Find where the given text appears and provide that cell's center as [x, y] coordinate. 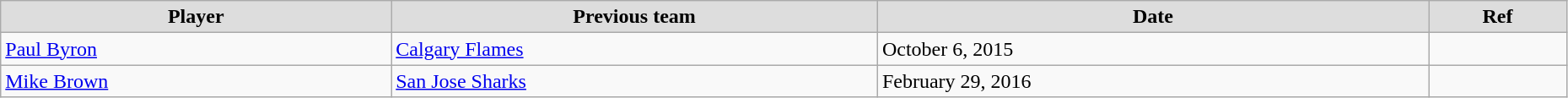
Ref [1498, 17]
Calgary Flames [634, 49]
Paul Byron [196, 49]
San Jose Sharks [634, 81]
Player [196, 17]
Date [1152, 17]
Mike Brown [196, 81]
February 29, 2016 [1152, 81]
Previous team [634, 17]
October 6, 2015 [1152, 49]
